Output the (x, y) coordinate of the center of the cell containing the given text.  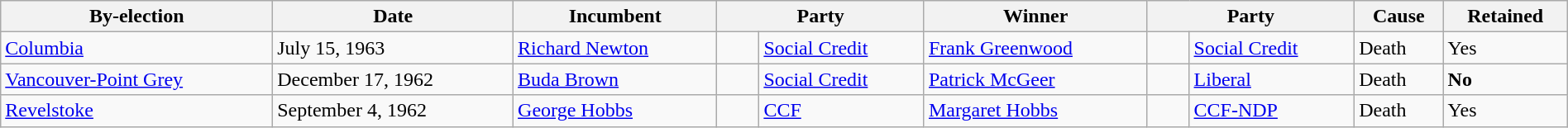
By-election (137, 17)
Winner (1035, 17)
Patrick McGeer (1035, 79)
Revelstoke (137, 111)
Buda Brown (615, 79)
July 15, 1963 (394, 48)
Richard Newton (615, 48)
Vancouver-Point Grey (137, 79)
Margaret Hobbs (1035, 111)
Date (394, 17)
Cause (1399, 17)
CCF-NDP (1272, 111)
No (1505, 79)
George Hobbs (615, 111)
Columbia (137, 48)
Liberal (1272, 79)
December 17, 1962 (394, 79)
September 4, 1962 (394, 111)
CCF (842, 111)
Frank Greenwood (1035, 48)
Incumbent (615, 17)
Retained (1505, 17)
